Find where the given text appears and provide that cell's center as (x, y) coordinate. 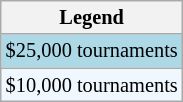
Legend (92, 17)
$10,000 tournaments (92, 85)
$25,000 tournaments (92, 51)
